Provide the (X, Y) coordinate of the cell's center where the given text is located.  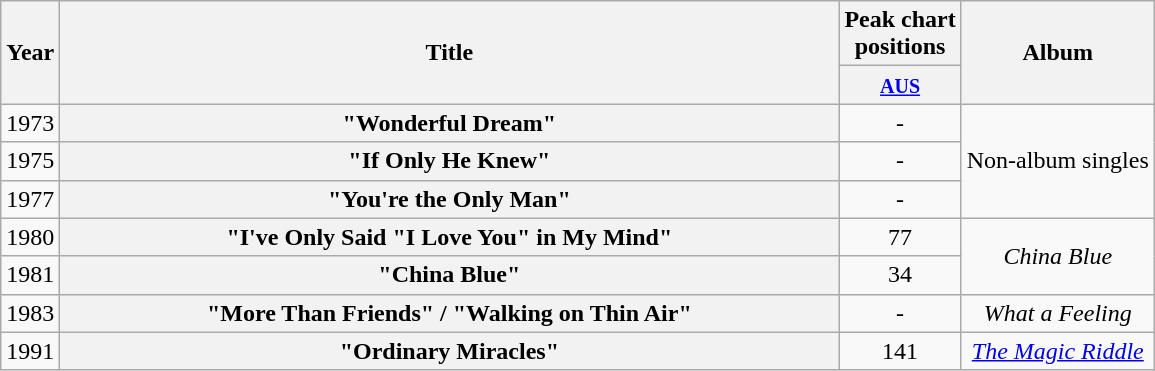
1977 (30, 199)
141 (900, 351)
Album (1058, 52)
"Ordinary Miracles" (450, 351)
"You're the Only Man" (450, 199)
1983 (30, 313)
Peak chartpositions (900, 34)
1975 (30, 161)
"I've Only Said "I Love You" in My Mind" (450, 237)
34 (900, 275)
What a Feeling (1058, 313)
"More Than Friends" / "Walking on Thin Air" (450, 313)
"Wonderful Dream" (450, 123)
1973 (30, 123)
77 (900, 237)
"If Only He Knew" (450, 161)
1981 (30, 275)
AUS (900, 85)
Year (30, 52)
1980 (30, 237)
"China Blue" (450, 275)
China Blue (1058, 256)
1991 (30, 351)
The Magic Riddle (1058, 351)
Non-album singles (1058, 161)
Title (450, 52)
